Provide the [x, y] coordinate of the cell's center where the given text is located.  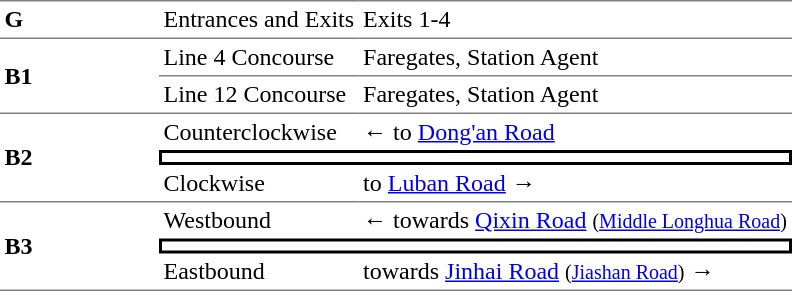
to Luban Road → [576, 184]
Line 12 Concourse [259, 95]
B3 [80, 246]
Clockwise [259, 184]
← towards Qixin Road (Middle Longhua Road) [576, 220]
Exits 1-4 [576, 20]
← to Dong'an Road [576, 132]
Westbound [259, 220]
B1 [80, 76]
G [80, 20]
Line 4 Concourse [259, 58]
Counterclockwise [259, 132]
Entrances and Exits [259, 20]
B2 [80, 158]
